Scan for the cell matching the given text and deliver its [x, y] coordinate at center. 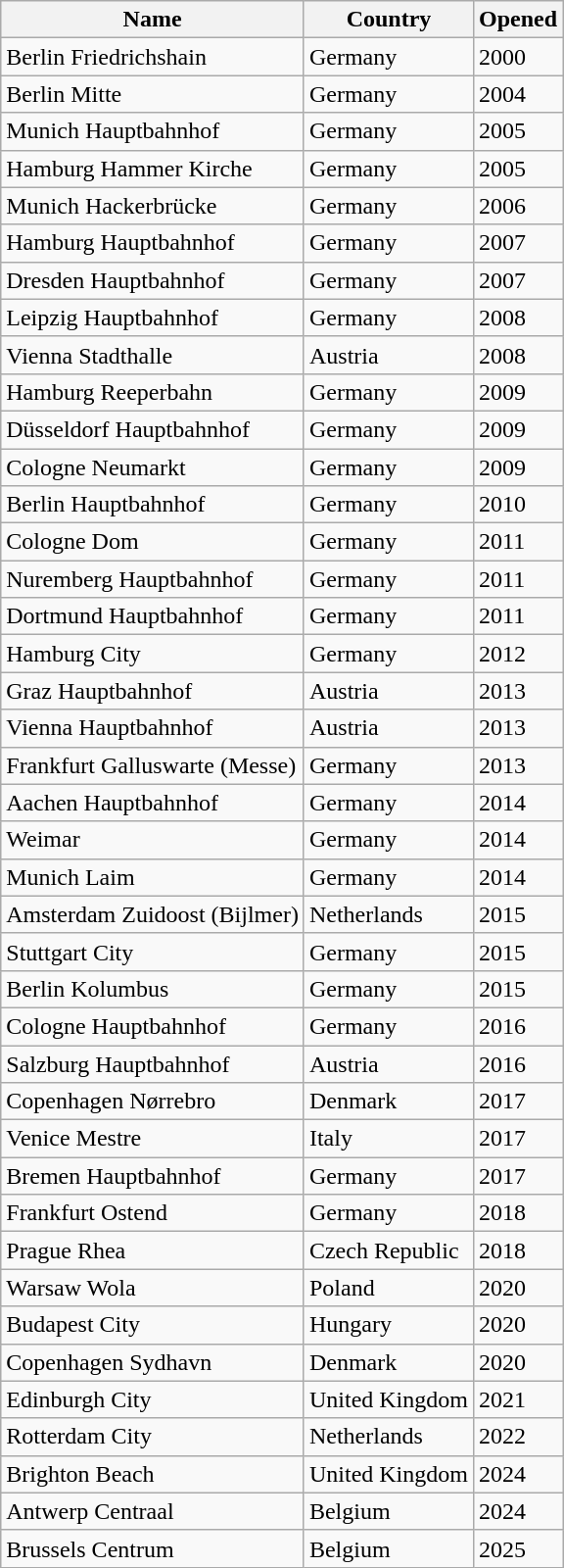
Cologne Hauptbahnhof [153, 1026]
Hamburg Hauptbahnhof [153, 243]
Berlin Hauptbahnhof [153, 505]
Aachen Hauptbahnhof [153, 803]
Copenhagen Sydhavn [153, 1362]
Munich Hauptbahnhof [153, 131]
Leipzig Hauptbahnhof [153, 318]
Name [153, 20]
Poland [388, 1288]
Copenhagen Nørrebro [153, 1102]
Warsaw Wola [153, 1288]
Italy [388, 1139]
Cologne Neumarkt [153, 467]
Hamburg Hammer Kirche [153, 169]
Cologne Dom [153, 542]
2004 [517, 94]
Berlin Friedrichshain [153, 57]
Nuremberg Hauptbahnhof [153, 579]
2025 [517, 1548]
Venice Mestre [153, 1139]
Hamburg City [153, 654]
Berlin Mitte [153, 94]
Berlin Kolumbus [153, 989]
Hungary [388, 1325]
Czech Republic [388, 1250]
Country [388, 20]
Vienna Stadthalle [153, 355]
Vienna Hauptbahnhof [153, 728]
Munich Hackerbrücke [153, 206]
Budapest City [153, 1325]
Rotterdam City [153, 1437]
2012 [517, 654]
Munich Laim [153, 877]
Edinburgh City [153, 1399]
2006 [517, 206]
Graz Hauptbahnhof [153, 691]
Hamburg Reeperbahn [153, 392]
Bremen Hauptbahnhof [153, 1176]
2000 [517, 57]
Antwerp Centraal [153, 1511]
Salzburg Hauptbahnhof [153, 1063]
Amsterdam Zuidoost (Bijlmer) [153, 914]
Prague Rhea [153, 1250]
2021 [517, 1399]
Frankfurt Ostend [153, 1213]
Düsseldorf Hauptbahnhof [153, 429]
Frankfurt Galluswarte (Messe) [153, 765]
2010 [517, 505]
Opened [517, 20]
Brussels Centrum [153, 1548]
Dresden Hauptbahnhof [153, 280]
2022 [517, 1437]
Weimar [153, 840]
Stuttgart City [153, 952]
Dortmund Hauptbahnhof [153, 616]
Brighton Beach [153, 1474]
